Scan for the cell matching the given text and deliver its [X, Y] coordinate at center. 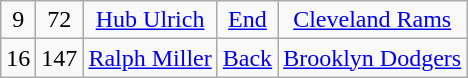
End [247, 20]
16 [18, 58]
Brooklyn Dodgers [372, 58]
147 [60, 58]
Ralph Miller [150, 58]
Back [247, 58]
9 [18, 20]
Hub Ulrich [150, 20]
72 [60, 20]
Cleveland Rams [372, 20]
